Identify which cell holds the provided text, then report its (x, y) central coordinate. 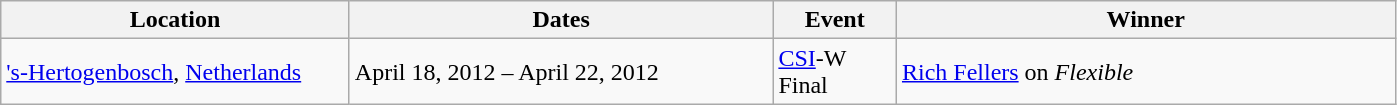
CSI-W Final (835, 72)
April 18, 2012 – April 22, 2012 (561, 72)
Dates (561, 20)
Winner (1146, 20)
Location (176, 20)
Rich Fellers on Flexible (1146, 72)
Event (835, 20)
's-Hertogenbosch, Netherlands (176, 72)
